Search for the cell housing the specified text and yield its (x, y) center coordinate. 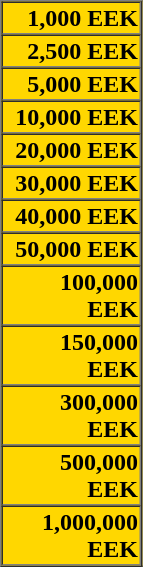
5,000 EEK (72, 84)
40,000 EEK (72, 216)
20,000 EEK (72, 150)
30,000 EEK (72, 182)
1,000 EEK (72, 18)
150,000 EEK (72, 356)
300,000 EEK (72, 416)
1,000,000 EEK (72, 536)
10,000 EEK (72, 116)
100,000 EEK (72, 296)
50,000 EEK (72, 248)
2,500 EEK (72, 50)
500,000 EEK (72, 476)
